Search for the cell housing the specified text and yield its (x, y) center coordinate. 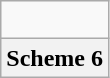
Scheme 6 (55, 58)
